From the cell containing the given text, extract its center point as [X, Y] coordinate. 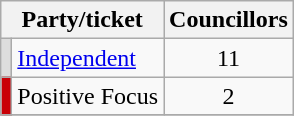
Independent [88, 58]
Councillors [229, 20]
Party/ticket [82, 20]
Positive Focus [88, 96]
2 [229, 96]
11 [229, 58]
